Find where the given text appears and provide that cell's center as (x, y) coordinate. 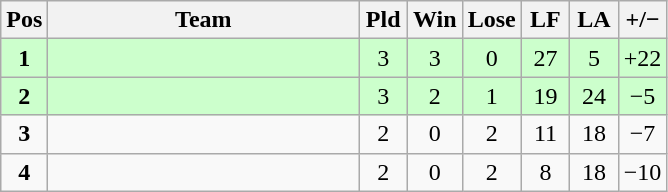
+22 (642, 58)
11 (546, 134)
+/− (642, 20)
LF (546, 20)
LA (594, 20)
−7 (642, 134)
Lose (492, 20)
8 (546, 172)
4 (24, 172)
Pos (24, 20)
27 (546, 58)
−10 (642, 172)
Team (204, 20)
19 (546, 96)
24 (594, 96)
5 (594, 58)
Win (434, 20)
−5 (642, 96)
Pld (384, 20)
